Search for the cell housing the specified text and yield its (X, Y) center coordinate. 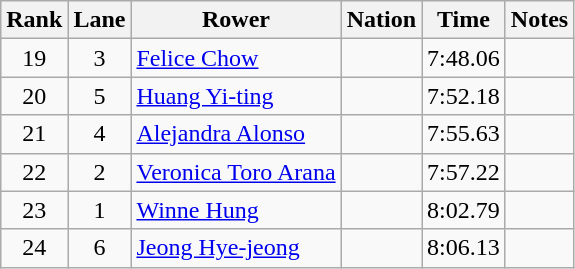
19 (34, 58)
3 (100, 58)
Felice Chow (236, 58)
23 (34, 210)
7:55.63 (464, 134)
1 (100, 210)
8:06.13 (464, 248)
22 (34, 172)
Veronica Toro Arana (236, 172)
Jeong Hye-jeong (236, 248)
Notes (539, 20)
Winne Hung (236, 210)
7:57.22 (464, 172)
7:52.18 (464, 96)
Rower (236, 20)
6 (100, 248)
4 (100, 134)
Nation (381, 20)
8:02.79 (464, 210)
24 (34, 248)
5 (100, 96)
7:48.06 (464, 58)
Rank (34, 20)
Lane (100, 20)
2 (100, 172)
21 (34, 134)
20 (34, 96)
Alejandra Alonso (236, 134)
Huang Yi-ting (236, 96)
Time (464, 20)
